Output the [X, Y] coordinate of the center of the cell containing the given text.  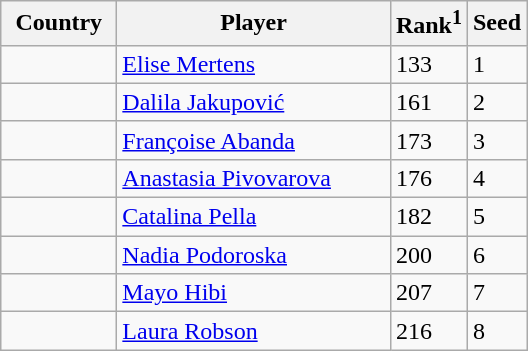
Country [59, 24]
Anastasia Pivovarova [254, 178]
Seed [496, 24]
4 [496, 178]
176 [428, 178]
Elise Mertens [254, 64]
Dalila Jakupović [254, 102]
2 [496, 102]
5 [496, 217]
1 [496, 64]
Laura Robson [254, 331]
182 [428, 217]
Françoise Abanda [254, 140]
200 [428, 255]
Mayo Hibi [254, 293]
161 [428, 102]
207 [428, 293]
8 [496, 331]
133 [428, 64]
Rank1 [428, 24]
6 [496, 255]
Catalina Pella [254, 217]
216 [428, 331]
173 [428, 140]
Nadia Podoroska [254, 255]
7 [496, 293]
3 [496, 140]
Player [254, 24]
